Determine the (x, y) coordinate at the center of the cell enclosing the given text.  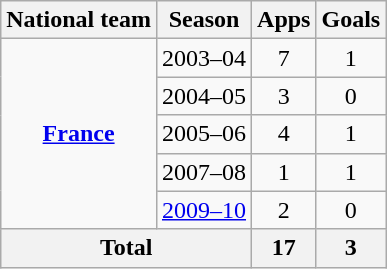
Total (126, 248)
2003–04 (204, 58)
2007–08 (204, 172)
2004–05 (204, 96)
17 (284, 248)
2 (284, 210)
7 (284, 58)
France (79, 134)
Apps (284, 20)
National team (79, 20)
2009–10 (204, 210)
Goals (351, 20)
4 (284, 134)
Season (204, 20)
2005–06 (204, 134)
